Pinpoint the cell where the given text exists, returning its (X, Y) midpoint coordinate. 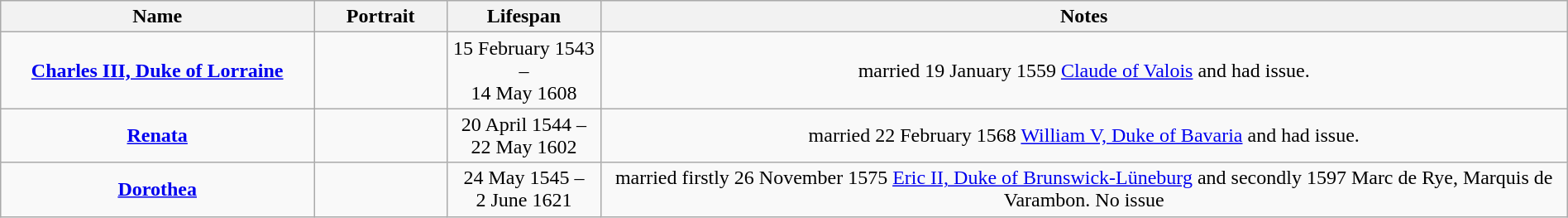
Lifespan (524, 17)
married firstly 26 November 1575 Eric II, Duke of Brunswick-Lüneburg and secondly 1597 Marc de Rye, Marquis de Varambon. No issue (1083, 189)
24 May 1545 – 2 June 1621 (524, 189)
Name (157, 17)
Dorothea (157, 189)
Portrait (380, 17)
20 April 1544 –22 May 1602 (524, 136)
married 19 January 1559 Claude of Valois and had issue. (1083, 70)
married 22 February 1568 William V, Duke of Bavaria and had issue. (1083, 136)
15 February 1543 – 14 May 1608 (524, 70)
Notes (1083, 17)
Charles III, Duke of Lorraine (157, 70)
Renata (157, 136)
